Return [x, y] of the center of cell containing provided text 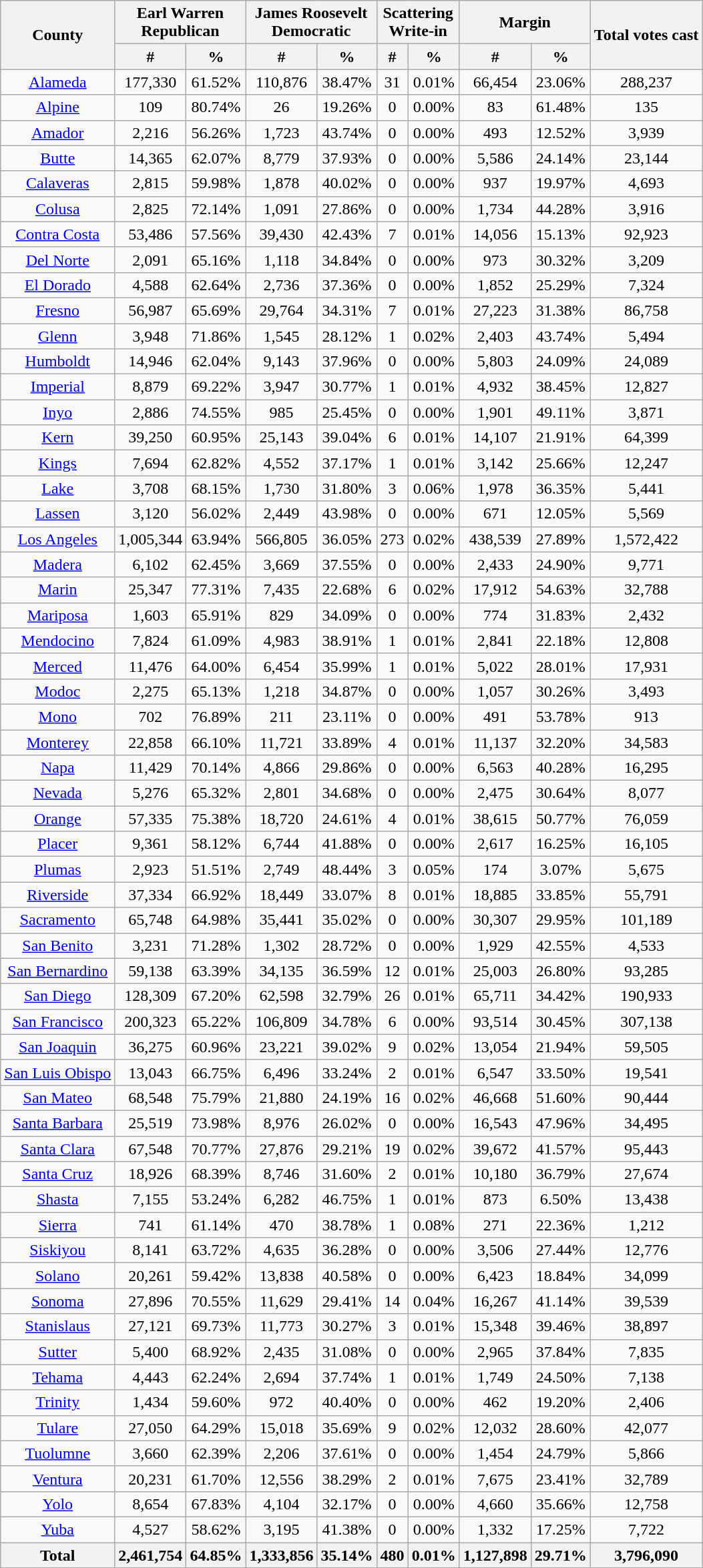
1,218 [282, 691]
2,403 [495, 336]
35.69% [347, 1428]
27,674 [646, 1174]
12 [393, 971]
30.32% [561, 260]
San Francisco [57, 1022]
26.80% [561, 971]
18,449 [282, 895]
31.38% [561, 310]
5,276 [151, 793]
16,105 [646, 844]
2,825 [151, 209]
40.28% [561, 768]
7,675 [495, 1479]
4,533 [646, 945]
90,444 [646, 1098]
Madera [57, 564]
3,660 [151, 1453]
23,144 [646, 158]
5,866 [646, 1453]
28.72% [347, 945]
80.74% [216, 107]
18,720 [282, 819]
Lassen [57, 514]
2,617 [495, 844]
34.78% [347, 1022]
37.84% [561, 1352]
59.42% [216, 1276]
Earl WarrenRepublican [180, 23]
42.43% [347, 234]
44.28% [561, 209]
13,438 [646, 1200]
3,708 [151, 488]
San Diego [57, 996]
5,569 [646, 514]
2,461,754 [151, 1555]
13,838 [282, 1276]
Santa Barbara [57, 1123]
0.08% [434, 1225]
480 [393, 1555]
8 [393, 895]
64.00% [216, 666]
3,871 [646, 412]
33.07% [347, 895]
30.77% [347, 387]
San Luis Obispo [57, 1072]
65,711 [495, 996]
11,629 [282, 1301]
64,399 [646, 438]
32.79% [347, 996]
62.24% [216, 1377]
128,309 [151, 996]
19.97% [561, 183]
62.45% [216, 564]
36,275 [151, 1047]
71.86% [216, 336]
16.25% [561, 844]
0.04% [434, 1301]
32,788 [646, 590]
76.89% [216, 717]
29.41% [347, 1301]
22,858 [151, 743]
71.28% [216, 945]
288,237 [646, 82]
5,494 [646, 336]
ScatteringWrite-in [418, 23]
27,896 [151, 1301]
4,527 [151, 1529]
24.61% [347, 819]
34,583 [646, 743]
Del Norte [57, 260]
48.44% [347, 869]
5,022 [495, 666]
31.80% [347, 488]
Kings [57, 463]
19,541 [646, 1072]
68.92% [216, 1352]
1,118 [282, 260]
26.02% [347, 1123]
3,209 [646, 260]
38.29% [347, 1479]
3,948 [151, 336]
3,796,090 [646, 1555]
8,654 [151, 1504]
34.87% [347, 691]
69.22% [216, 387]
Mendocino [57, 641]
12,758 [646, 1504]
24.90% [561, 564]
3,947 [282, 387]
34.42% [561, 996]
37.93% [347, 158]
2,694 [282, 1377]
75.38% [216, 819]
12,827 [646, 387]
566,805 [282, 539]
30.64% [561, 793]
35.02% [347, 920]
74.55% [216, 412]
60.96% [216, 1047]
95,443 [646, 1148]
19.26% [347, 107]
65,748 [151, 920]
33.85% [561, 895]
66,454 [495, 82]
38,615 [495, 819]
0.06% [434, 488]
12.52% [561, 133]
174 [495, 869]
3,120 [151, 514]
28.60% [561, 1428]
25,519 [151, 1123]
47.96% [561, 1123]
15,018 [282, 1428]
23,221 [282, 1047]
1,929 [495, 945]
2,749 [282, 869]
58.12% [216, 844]
33.89% [347, 743]
177,330 [151, 82]
Colusa [57, 209]
1,127,898 [495, 1555]
2,433 [495, 564]
21,880 [282, 1098]
873 [495, 1200]
11,721 [282, 743]
65.16% [216, 260]
22.18% [561, 641]
39,539 [646, 1301]
37,334 [151, 895]
4,443 [151, 1377]
Inyo [57, 412]
68.15% [216, 488]
438,539 [495, 539]
7,824 [151, 641]
470 [282, 1225]
2,815 [151, 183]
34,135 [282, 971]
Tehama [57, 1377]
Stanislaus [57, 1326]
73.98% [216, 1123]
Santa Cruz [57, 1174]
68.39% [216, 1174]
43.98% [347, 514]
Monterey [57, 743]
Kern [57, 438]
1,302 [282, 945]
30.45% [561, 1022]
24.50% [561, 1377]
36.35% [561, 488]
27,121 [151, 1326]
6,547 [495, 1072]
17,912 [495, 590]
1,749 [495, 1377]
Plumas [57, 869]
37.55% [347, 564]
1,901 [495, 412]
3,506 [495, 1250]
53,486 [151, 234]
34.68% [347, 793]
62.04% [216, 362]
San Benito [57, 945]
1,572,422 [646, 539]
56.26% [216, 133]
Riverside [57, 895]
77.31% [216, 590]
San Joaquin [57, 1047]
671 [495, 514]
37.74% [347, 1377]
7,155 [151, 1200]
41.88% [347, 844]
5,803 [495, 362]
38.78% [347, 1225]
16 [393, 1098]
200,323 [151, 1022]
61.48% [561, 107]
8,879 [151, 387]
972 [282, 1403]
46.75% [347, 1200]
3,231 [151, 945]
16,543 [495, 1123]
4,104 [282, 1504]
7,722 [646, 1529]
37.17% [347, 463]
1,332 [495, 1529]
17,931 [646, 666]
Santa Clara [57, 1148]
35.99% [347, 666]
Total votes cast [646, 35]
29.21% [347, 1148]
25.45% [347, 412]
64.29% [216, 1428]
Tuolumne [57, 1453]
64.85% [216, 1555]
Humboldt [57, 362]
92,923 [646, 234]
8,141 [151, 1250]
12.05% [561, 514]
24.09% [561, 362]
38.45% [561, 387]
39.04% [347, 438]
9,771 [646, 564]
Trinity [57, 1403]
937 [495, 183]
4,660 [495, 1504]
6,423 [495, 1276]
110,876 [282, 82]
6.50% [561, 1200]
14,365 [151, 158]
58.62% [216, 1529]
27,050 [151, 1428]
3,939 [646, 133]
30.27% [347, 1326]
Total [57, 1555]
3,669 [282, 564]
40.58% [347, 1276]
101,189 [646, 920]
Sacramento [57, 920]
San Bernardino [57, 971]
65.32% [216, 793]
27,223 [495, 310]
Yuba [57, 1529]
Calaveras [57, 183]
36.59% [347, 971]
63.72% [216, 1250]
1,603 [151, 615]
54.63% [561, 590]
25,347 [151, 590]
55,791 [646, 895]
56,987 [151, 310]
271 [495, 1225]
24.14% [561, 158]
2,206 [282, 1453]
18,885 [495, 895]
51.51% [216, 869]
3,916 [646, 209]
8,779 [282, 158]
16,295 [646, 768]
0.05% [434, 869]
774 [495, 615]
4,983 [282, 641]
12,247 [646, 463]
12,556 [282, 1479]
14,107 [495, 438]
32.20% [561, 743]
66.10% [216, 743]
12,776 [646, 1250]
12,808 [646, 641]
7,694 [151, 463]
109 [151, 107]
18.84% [561, 1276]
985 [282, 412]
60.95% [216, 438]
34,099 [646, 1276]
27.89% [561, 539]
Napa [57, 768]
13,043 [151, 1072]
Siskiyou [57, 1250]
5,441 [646, 488]
25,143 [282, 438]
35.66% [561, 1504]
23.41% [561, 1479]
2,886 [151, 412]
29.95% [561, 920]
66.75% [216, 1072]
70.77% [216, 1148]
25.66% [561, 463]
66.92% [216, 895]
1,978 [495, 488]
29.86% [347, 768]
Orange [57, 819]
62.07% [216, 158]
2,801 [282, 793]
83 [495, 107]
61.09% [216, 641]
2,432 [646, 615]
Fresno [57, 310]
30.26% [561, 691]
62.64% [216, 285]
James RooseveltDemocratic [311, 23]
69.73% [216, 1326]
27.44% [561, 1250]
59,138 [151, 971]
39,672 [495, 1148]
11,137 [495, 743]
741 [151, 1225]
Tulare [57, 1428]
4,635 [282, 1250]
913 [646, 717]
36.28% [347, 1250]
93,285 [646, 971]
1,545 [282, 336]
53.78% [561, 717]
34.09% [347, 615]
34.84% [347, 260]
6,282 [282, 1200]
14 [393, 1301]
7,435 [282, 590]
13,054 [495, 1047]
8,746 [282, 1174]
Nevada [57, 793]
40.02% [347, 183]
491 [495, 717]
23.06% [561, 82]
Solano [57, 1276]
67.83% [216, 1504]
5,586 [495, 158]
493 [495, 133]
1,734 [495, 209]
68,548 [151, 1098]
2,965 [495, 1352]
65.91% [216, 615]
4,932 [495, 387]
1,212 [646, 1225]
Shasta [57, 1200]
11,476 [151, 666]
27.86% [347, 209]
39,250 [151, 438]
2,736 [282, 285]
16,267 [495, 1301]
20,231 [151, 1479]
38.91% [347, 641]
Butte [57, 158]
12,032 [495, 1428]
46,668 [495, 1098]
7,138 [646, 1377]
462 [495, 1403]
1,434 [151, 1403]
62.82% [216, 463]
4,693 [646, 183]
31 [393, 82]
Mono [57, 717]
Margin [525, 23]
76,059 [646, 819]
72.14% [216, 209]
59.98% [216, 183]
Marin [57, 590]
2,841 [495, 641]
30,307 [495, 920]
2,923 [151, 869]
Alameda [57, 82]
19.20% [561, 1403]
67,548 [151, 1148]
15.13% [561, 234]
Glenn [57, 336]
6,102 [151, 564]
93,514 [495, 1022]
973 [495, 260]
38.47% [347, 82]
Lake [57, 488]
32,789 [646, 1479]
31.08% [347, 1352]
65.22% [216, 1022]
14,946 [151, 362]
51.60% [561, 1098]
1,730 [282, 488]
1,091 [282, 209]
35,441 [282, 920]
59,505 [646, 1047]
Contra Costa [57, 234]
1,454 [495, 1453]
307,138 [646, 1022]
2,435 [282, 1352]
11,429 [151, 768]
5,675 [646, 869]
33.24% [347, 1072]
86,758 [646, 310]
7,324 [646, 285]
63.94% [216, 539]
Mariposa [57, 615]
35.14% [347, 1555]
20,261 [151, 1276]
25,003 [495, 971]
San Mateo [57, 1098]
3,142 [495, 463]
2,475 [495, 793]
57.56% [216, 234]
1,852 [495, 285]
22.68% [347, 590]
31.60% [347, 1174]
Yolo [57, 1504]
3,195 [282, 1529]
62,598 [282, 996]
34,495 [646, 1123]
40.40% [347, 1403]
Alpine [57, 107]
27,876 [282, 1148]
41.38% [347, 1529]
1,723 [282, 133]
County [57, 35]
24.79% [561, 1453]
15,348 [495, 1326]
62.39% [216, 1453]
50.77% [561, 819]
36.79% [561, 1174]
37.61% [347, 1453]
41.14% [561, 1301]
7,835 [646, 1352]
190,933 [646, 996]
25.29% [561, 285]
39,430 [282, 234]
Imperial [57, 387]
21.91% [561, 438]
9,361 [151, 844]
41.57% [561, 1148]
42.55% [561, 945]
702 [151, 717]
Merced [57, 666]
37.36% [347, 285]
37.96% [347, 362]
4,552 [282, 463]
Sonoma [57, 1301]
61.70% [216, 1479]
1,333,856 [282, 1555]
Sutter [57, 1352]
2,449 [282, 514]
135 [646, 107]
70.14% [216, 768]
36.05% [347, 539]
49.11% [561, 412]
El Dorado [57, 285]
63.39% [216, 971]
57,335 [151, 819]
39.46% [561, 1326]
1,005,344 [151, 539]
24,089 [646, 362]
61.52% [216, 82]
42,077 [646, 1428]
6,563 [495, 768]
2,275 [151, 691]
28.12% [347, 336]
Sierra [57, 1225]
6,454 [282, 666]
53.24% [216, 1200]
19 [393, 1148]
70.55% [216, 1301]
65.69% [216, 310]
34.31% [347, 310]
18,926 [151, 1174]
829 [282, 615]
1,878 [282, 183]
3,493 [646, 691]
9,143 [282, 362]
Los Angeles [57, 539]
22.36% [561, 1225]
23.11% [347, 717]
32.17% [347, 1504]
17.25% [561, 1529]
38,897 [646, 1326]
4,588 [151, 285]
29,764 [282, 310]
56.02% [216, 514]
33.50% [561, 1072]
24.19% [347, 1098]
2,216 [151, 133]
28.01% [561, 666]
4,866 [282, 768]
106,809 [282, 1022]
1,057 [495, 691]
Modoc [57, 691]
6,744 [282, 844]
65.13% [216, 691]
211 [282, 717]
273 [393, 539]
Amador [57, 133]
67.20% [216, 996]
64.98% [216, 920]
39.02% [347, 1047]
29.71% [561, 1555]
Placer [57, 844]
10,180 [495, 1174]
61.14% [216, 1225]
5,400 [151, 1352]
59.60% [216, 1403]
11,773 [282, 1326]
75.79% [216, 1098]
8,077 [646, 793]
14,056 [495, 234]
21.94% [561, 1047]
3.07% [561, 869]
2,091 [151, 260]
Ventura [57, 1479]
8,976 [282, 1123]
31.83% [561, 615]
2,406 [646, 1403]
6,496 [282, 1072]
